Search for the cell housing the specified text and yield its [x, y] center coordinate. 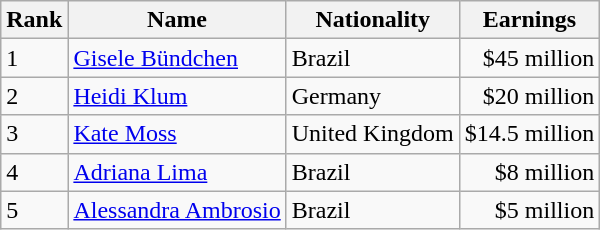
$45 million [529, 58]
$8 million [529, 172]
$5 million [529, 210]
1 [34, 58]
Germany [372, 96]
5 [34, 210]
Nationality [372, 20]
Rank [34, 20]
$14.5 million [529, 134]
United Kingdom [372, 134]
$20 million [529, 96]
Heidi Klum [177, 96]
Kate Moss [177, 134]
Gisele Bündchen [177, 58]
3 [34, 134]
Earnings [529, 20]
4 [34, 172]
Name [177, 20]
Adriana Lima [177, 172]
2 [34, 96]
Alessandra Ambrosio [177, 210]
